From the cell containing the given text, extract its center point as [x, y] coordinate. 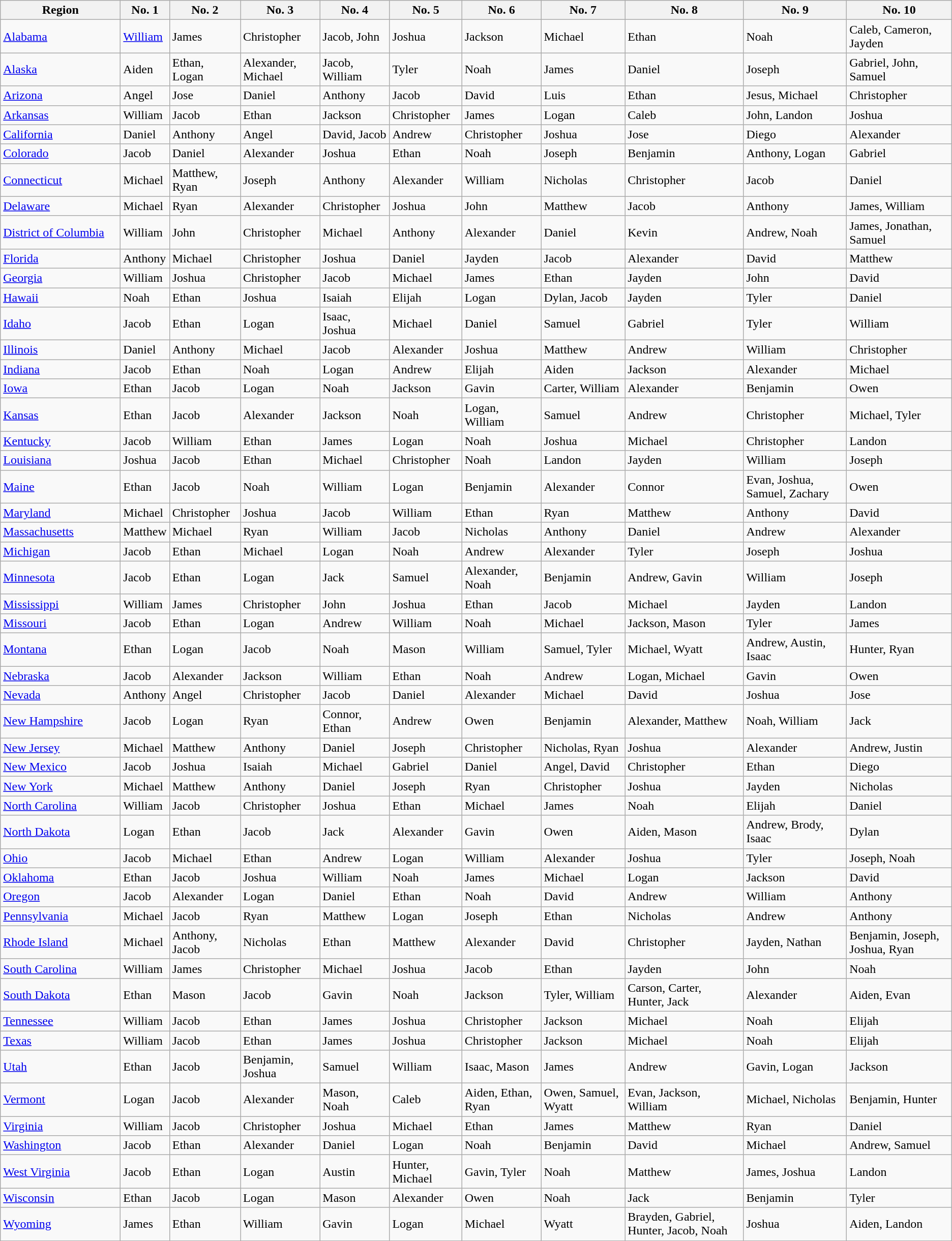
Austin [355, 1172]
Illinois [61, 350]
James, Jonathan, Samuel [899, 232]
Gabriel, John, Samuel [899, 69]
Kansas [61, 415]
Andrew, Noah [795, 232]
John, Landon [795, 115]
Anthony, Jacob [204, 942]
Tennessee [61, 1021]
No. 7 [583, 10]
Wyoming [61, 1224]
Kevin [685, 232]
Utah [61, 1067]
Massachusetts [61, 532]
Benjamin, Hunter [899, 1100]
Tyler, William [583, 995]
Oklahoma [61, 877]
No. 8 [685, 10]
Kentucky [61, 441]
Matthew, Ryan [204, 180]
Andrew, Justin [899, 748]
Dylan, Jacob [583, 298]
James, William [899, 206]
Mason, Noah [355, 1100]
Evan, Jackson, William [685, 1100]
Alexander, Noah [501, 578]
Connor [685, 486]
Logan, William [501, 415]
Maryland [61, 513]
Aiden, Landon [899, 1224]
Owen, Samuel, Wyatt [583, 1100]
North Carolina [61, 806]
Ethan, Logan [204, 69]
New Jersey [61, 748]
Carson, Carter, Hunter, Jack [685, 995]
Brayden, Gabriel, Hunter, Jacob, Noah [685, 1224]
Jesus, Michael [795, 96]
Hunter, Ryan [899, 649]
Luis [583, 96]
Nebraska [61, 676]
Alexander, Michael [280, 69]
Iowa [61, 389]
Nevada [61, 695]
Alaska [61, 69]
Maine [61, 486]
Joseph, Noah [899, 858]
Rhode Island [61, 942]
Jacob, William [355, 69]
Alabama [61, 37]
New Hampshire [61, 721]
South Dakota [61, 995]
Angel, David [583, 767]
Caleb, Cameron, Jayden [899, 37]
Minnesota [61, 578]
Gavin, Tyler [501, 1172]
No. 9 [795, 10]
James, Joshua [795, 1172]
Virginia [61, 1126]
Logan, Michael [685, 676]
Andrew, Samuel [899, 1145]
Gavin, Logan [795, 1067]
Missouri [61, 623]
No. 4 [355, 10]
Arkansas [61, 115]
Pennsylvania [61, 916]
New Mexico [61, 767]
Carter, William [583, 389]
Montana [61, 649]
Isaac, Joshua [355, 323]
Wisconsin [61, 1198]
Jackson, Mason [685, 623]
Andrew, Brody, Isaac [795, 832]
Andrew, Gavin [685, 578]
West Virginia [61, 1172]
No. 6 [501, 10]
Delaware [61, 206]
No. 2 [204, 10]
Florida [61, 258]
Oregon [61, 897]
Noah, William [795, 721]
Aiden, Ethan, Ryan [501, 1100]
California [61, 134]
Idaho [61, 323]
Evan, Joshua, Samuel, Zachary [795, 486]
Samuel, Tyler [583, 649]
Aiden, Evan [899, 995]
Arizona [61, 96]
Indiana [61, 369]
David, Jacob [355, 134]
Dylan [899, 832]
Ohio [61, 858]
Washington [61, 1145]
Michael, Tyler [899, 415]
No. 5 [426, 10]
Benjamin, Joseph, Joshua, Ryan [899, 942]
Georgia [61, 278]
Texas [61, 1040]
Michael, Wyatt [685, 649]
Benjamin, Joshua [280, 1067]
North Dakota [61, 832]
Louisiana [61, 460]
District of Columbia [61, 232]
Jacob, John [355, 37]
Hawaii [61, 298]
Nicholas, Ryan [583, 748]
Connor, Ethan [355, 721]
Alexander, Matthew [685, 721]
South Carolina [61, 968]
Vermont [61, 1100]
Region [61, 10]
Aiden, Mason [685, 832]
Connecticut [61, 180]
No. 10 [899, 10]
Michigan [61, 551]
Mississippi [61, 604]
Colorado [61, 154]
Isaac, Mason [501, 1067]
Wyatt [583, 1224]
Anthony, Logan [795, 154]
New York [61, 786]
Hunter, Michael [426, 1172]
Michael, Nicholas [795, 1100]
Jayden, Nathan [795, 942]
No. 3 [280, 10]
Andrew, Austin, Isaac [795, 649]
No. 1 [145, 10]
